For the text-containing cell, return its midpoint in (X, Y) coordinate format. 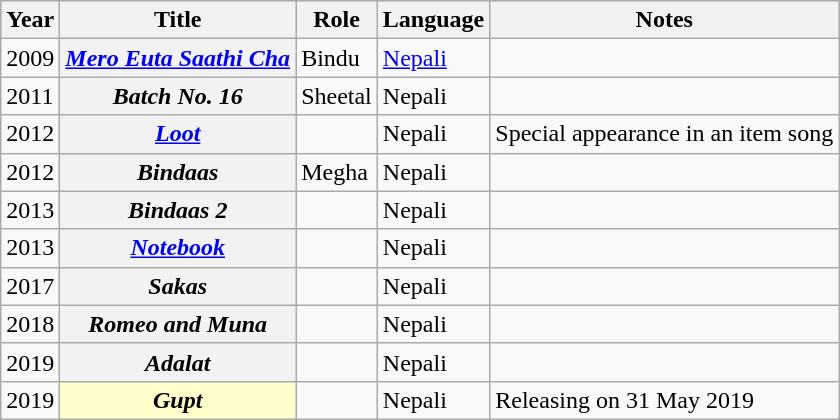
2009 (30, 58)
Year (30, 20)
Title (178, 20)
Sakas (178, 286)
Romeo and Muna (178, 324)
Special appearance in an item song (664, 134)
2018 (30, 324)
2017 (30, 286)
Batch No. 16 (178, 96)
Sheetal (337, 96)
Releasing on 31 May 2019 (664, 400)
Role (337, 20)
Notes (664, 20)
Gupt (178, 400)
Notebook (178, 248)
Loot (178, 134)
Language (433, 20)
2011 (30, 96)
Adalat (178, 362)
Bindaas (178, 172)
Bindaas 2 (178, 210)
Bindu (337, 58)
Mero Euta Saathi Cha (178, 58)
Megha (337, 172)
